Find where the given text appears and provide that cell's center as (X, Y) coordinate. 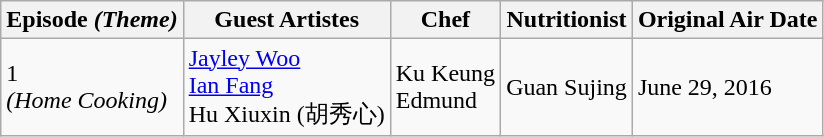
June 29, 2016 (728, 88)
Guan Sujing (567, 88)
1 (Home Cooking) (92, 88)
Nutritionist (567, 20)
Guest Artistes (286, 20)
Original Air Date (728, 20)
Chef (445, 20)
Jayley Woo Ian Fang Hu Xiuxin (胡秀心) (286, 88)
Episode (Theme) (92, 20)
Ku Keung Edmund (445, 88)
